From the cell containing the given text, extract its center point as [x, y] coordinate. 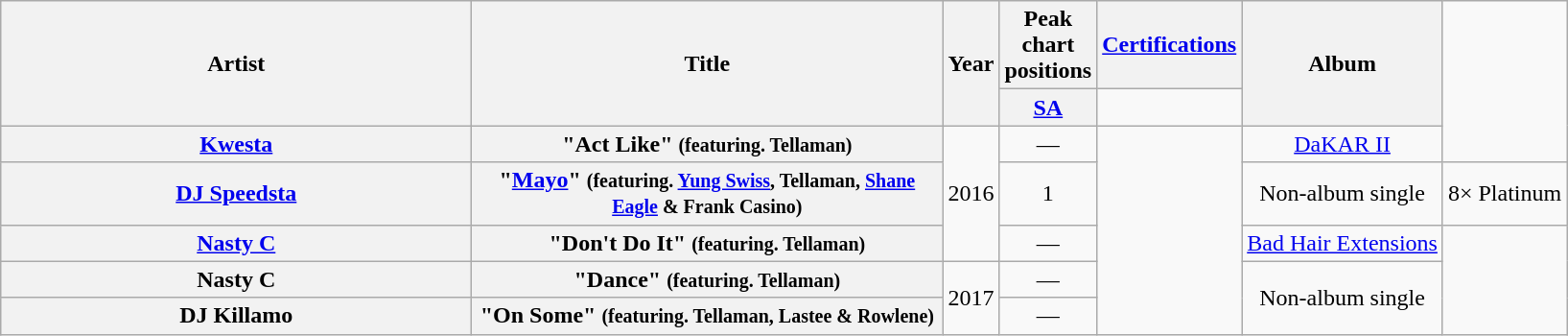
8× Platinum [1504, 194]
Album [1343, 63]
Peak chart positions [1048, 45]
Year [971, 63]
Certifications [1170, 45]
SA [1048, 108]
Kwesta [236, 144]
"Don't Do It" (featuring. Tellaman) [708, 243]
Title [708, 63]
Bad Hair Extensions [1343, 243]
DJ Speedsta [236, 194]
Artist [236, 63]
2017 [971, 298]
"Dance" (featuring. Tellaman) [708, 279]
DJ Killamo [236, 316]
DaKAR II [1343, 144]
2016 [971, 194]
1 [1048, 194]
"Act Like" (featuring. Tellaman) [708, 144]
"On Some" (featuring. Tellaman, Lastee & Rowlene) [708, 316]
"Mayo" (featuring. Yung Swiss, Tellaman, Shane Eagle & Frank Casino) [708, 194]
